Output the [X, Y] coordinate of the center of the cell containing the given text.  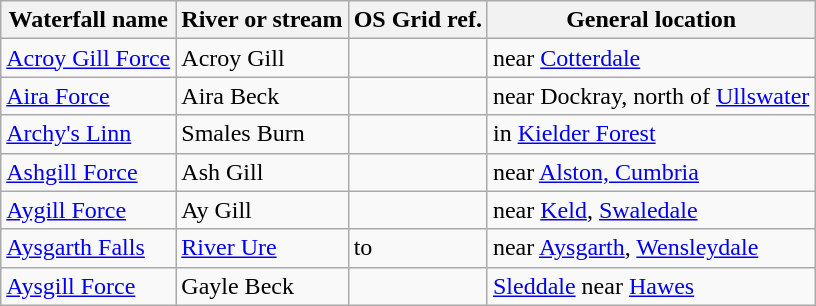
Ay Gill [262, 210]
near Cotterdale [650, 58]
in Kielder Forest [650, 134]
to [418, 248]
Waterfall name [88, 20]
Acroy Gill [262, 58]
General location [650, 20]
near Keld, Swaledale [650, 210]
Aira Beck [262, 96]
River Ure [262, 248]
Gayle Beck [262, 286]
Ash Gill [262, 172]
Archy's Linn [88, 134]
Sleddale near Hawes [650, 286]
Aygill Force [88, 210]
near Aysgarth, Wensleydale [650, 248]
near Dockray, north of Ullswater [650, 96]
Aira Force [88, 96]
Acroy Gill Force [88, 58]
Aysgarth Falls [88, 248]
River or stream [262, 20]
OS Grid ref. [418, 20]
near Alston, Cumbria [650, 172]
Aysgill Force [88, 286]
Ashgill Force [88, 172]
Smales Burn [262, 134]
